Identify which cell holds the provided text, then report its [X, Y] central coordinate. 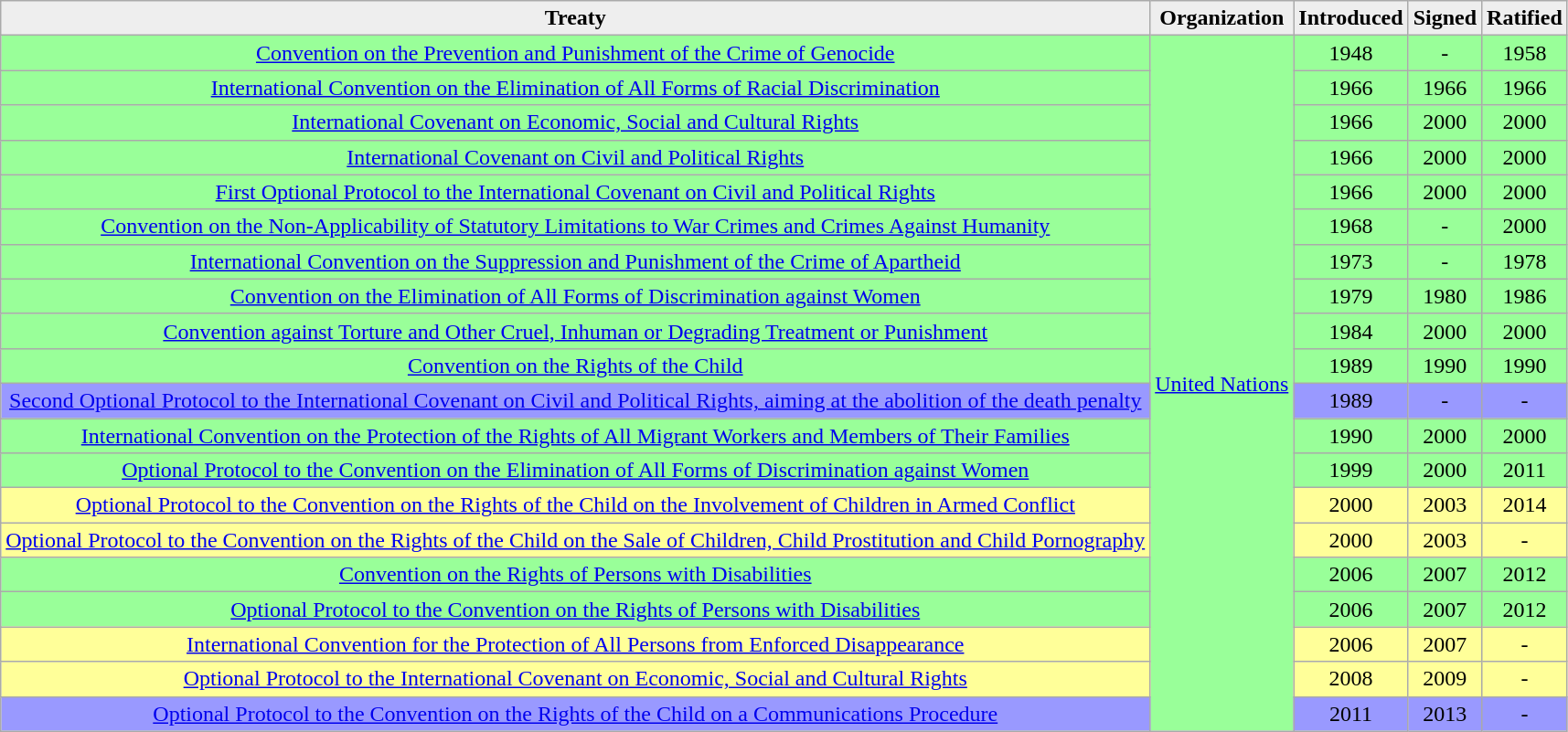
2009 [1445, 679]
1986 [1525, 296]
1958 [1525, 53]
International Covenant on Civil and Political Rights [576, 157]
Convention on the Rights of the Child [576, 366]
1968 [1351, 227]
Optional Protocol to the Convention on the Rights of the Child on the Sale of Children, Child Prostitution and Child Pornography [576, 540]
Optional Protocol to the International Covenant on Economic, Social and Cultural Rights [576, 679]
2008 [1351, 679]
1948 [1351, 53]
Second Optional Protocol to the International Covenant on Civil and Political Rights, aiming at the abolition of the death penalty [576, 400]
International Convention on the Protection of the Rights of All Migrant Workers and Members of Their Families [576, 436]
Treaty [576, 18]
2013 [1445, 714]
International Convention on the Elimination of All Forms of Racial Discrimination [576, 88]
International Convention on the Suppression and Punishment of the Crime of Apartheid [576, 261]
United Nations [1221, 384]
Optional Protocol to the Convention on the Rights of Persons with Disabilities [576, 610]
Organization [1221, 18]
Signed [1445, 18]
International Convention for the Protection of All Persons from Enforced Disappearance [576, 644]
International Covenant on Economic, Social and Cultural Rights [576, 122]
Convention on the Rights of Persons with Disabilities [576, 575]
Optional Protocol to the Convention on the Rights of the Child on the Involvement of Children in Armed Conflict [576, 505]
Ratified [1525, 18]
1978 [1525, 261]
1999 [1351, 471]
Optional Protocol to the Convention on the Rights of the Child on a Communications Procedure [576, 714]
1979 [1351, 296]
2014 [1525, 505]
Introduced [1351, 18]
Convention against Torture and Other Cruel, Inhuman or Degrading Treatment or Punishment [576, 331]
Convention on the Non-Applicability of Statutory Limitations to War Crimes and Crimes Against Humanity [576, 227]
1980 [1445, 296]
Convention on the Elimination of All Forms of Discrimination against Women [576, 296]
Optional Protocol to the Convention on the Elimination of All Forms of Discrimination against Women [576, 471]
First Optional Protocol to the International Covenant on Civil and Political Rights [576, 192]
1973 [1351, 261]
1984 [1351, 331]
Convention on the Prevention and Punishment of the Crime of Genocide [576, 53]
